Pinpoint the cell where the given text exists, returning its [x, y] midpoint coordinate. 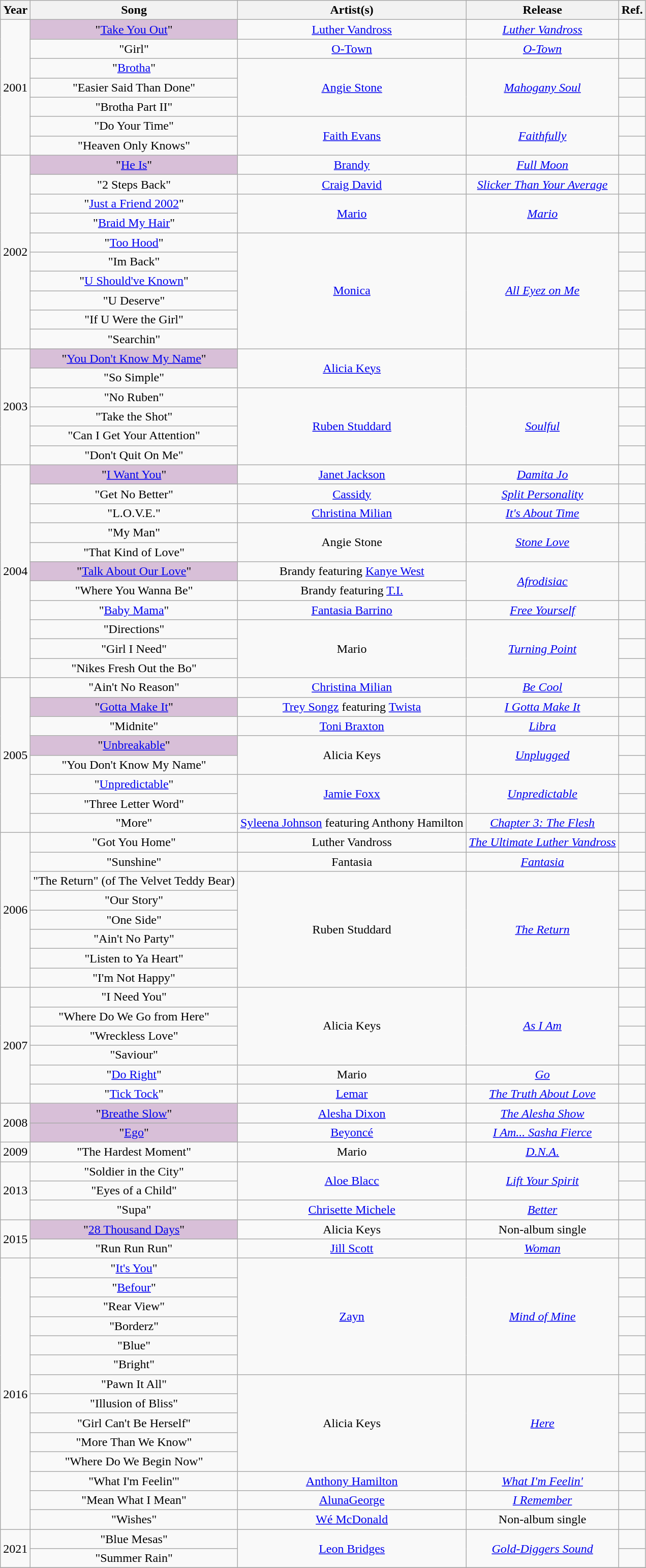
2008 [15, 1123]
"Summer Rain" [134, 1558]
"Directions" [134, 629]
"Just a Friend 2002" [134, 203]
Brandy featuring T.I. [352, 591]
Jamie Foxx [352, 794]
"Blue" [134, 1345]
2021 [15, 1549]
2005 [15, 755]
2003 [15, 407]
"Got You Home" [134, 842]
"Soldier in the City" [134, 1171]
"More" [134, 823]
Trey Songz featuring Twista [352, 707]
2004 [15, 571]
Split Personality [542, 494]
"Run Run Run" [134, 1249]
"Too Hood" [134, 243]
The Ultimate Luther Vandross [542, 842]
"Tick Tock" [134, 1094]
"28 Thousand Days" [134, 1229]
Brandy featuring Kanye West [352, 571]
Faithfully [542, 136]
Toni Braxton [352, 726]
Slicker Than Your Average [542, 184]
Lift Your Spirit [542, 1181]
"Girl Can't Be Herself" [134, 1423]
I Gotta Make It [542, 707]
"Befour" [134, 1287]
I Am... Sasha Fierce [542, 1132]
"Do Right" [134, 1074]
"The Hardest Moment" [134, 1152]
"L.O.V.E." [134, 513]
Turning Point [542, 649]
"Get No Better" [134, 494]
2007 [15, 1045]
Free Yourself [542, 610]
"Mean What I Mean" [134, 1500]
Afrodisiac [542, 581]
2006 [15, 910]
"I Need You" [134, 997]
Zayn [352, 1316]
"Where Do We Begin Now" [134, 1461]
It's About Time [542, 513]
Better [542, 1210]
Janet Jackson [352, 474]
The Return [542, 929]
"Girl" [134, 49]
Fantasia Barrino [352, 610]
"U Deserve" [134, 300]
Monica [352, 291]
"Borderz" [134, 1326]
"Can I Get Your Attention" [134, 436]
"Nikes Fresh Out the Bo" [134, 668]
"Do Your Time" [134, 126]
"Eyes of a Child" [134, 1191]
"Take the Shot" [134, 416]
"Easier Said Than Done" [134, 87]
Stone Love [542, 542]
"Take You Out" [134, 29]
"Wishes" [134, 1520]
"Sunshine" [134, 862]
2009 [15, 1152]
Unpredictable [542, 794]
"Saviour" [134, 1055]
"Unbreakable" [134, 745]
Soulful [542, 426]
"Supa" [134, 1210]
"Wreckless Love" [134, 1036]
2001 [15, 87]
"What I'm Feelin'" [134, 1481]
D.N.A. [542, 1152]
Release [542, 10]
"Ego" [134, 1132]
Beyoncé [352, 1132]
"Searchin" [134, 339]
"Midnite" [134, 726]
Here [542, 1423]
"One Side" [134, 920]
Song [134, 10]
Craig David [352, 184]
2016 [15, 1394]
"Ain't No Reason" [134, 687]
"Baby Mama" [134, 610]
"Breathe Slow" [134, 1113]
"It's You" [134, 1268]
"Talk About Our Love" [134, 571]
"The Return" (of The Velvet Teddy Bear) [134, 881]
"Brotha Part II" [134, 107]
"Ain't No Party" [134, 939]
Faith Evans [352, 136]
"U Should've Known" [134, 281]
"If U Were the Girl" [134, 320]
"More Than We Know" [134, 1442]
"Where You Wanna Be" [134, 591]
What I'm Feelin' [542, 1481]
"Rear View" [134, 1307]
"I Want You" [134, 474]
"My Man" [134, 532]
Jill Scott [352, 1249]
Year [15, 10]
"2 Steps Back" [134, 184]
"Braid My Hair" [134, 223]
"Heaven Only Knows" [134, 145]
Lemar [352, 1094]
"Our Story" [134, 900]
Go [542, 1074]
"That Kind of Love" [134, 552]
"Pawn It All" [134, 1384]
"Illusion of Bliss" [134, 1403]
Gold-Diggers Sound [542, 1549]
"Three Letter Word" [134, 803]
Damita Jo [542, 474]
"Blue Mesas" [134, 1539]
"Where Do We Go from Here" [134, 1016]
Mahogany Soul [542, 87]
Libra [542, 726]
Alesha Dixon [352, 1113]
All Eyez on Me [542, 291]
Wé McDonald [352, 1520]
2002 [15, 252]
"Don't Quit On Me" [134, 455]
Artist(s) [352, 10]
"Gotta Make It" [134, 707]
"Bright" [134, 1365]
Unplugged [542, 755]
Anthony Hamilton [352, 1481]
Chapter 3: The Flesh [542, 823]
Full Moon [542, 165]
Aloe Blacc [352, 1181]
"Listen to Ya Heart" [134, 958]
"Girl I Need" [134, 649]
The Alesha Show [542, 1113]
Chrisette Michele [352, 1210]
2015 [15, 1239]
"Brotha" [134, 68]
The Truth About Love [542, 1094]
"No Ruben" [134, 397]
"So Simple" [134, 378]
Brandy [352, 165]
"Im Back" [134, 262]
2013 [15, 1190]
Be Cool [542, 687]
Cassidy [352, 494]
As I Am [542, 1026]
"He Is" [134, 165]
"Unpredictable" [134, 784]
"I'm Not Happy" [134, 978]
AlunaGeorge [352, 1500]
Woman [542, 1249]
I Remember [542, 1500]
Leon Bridges [352, 1549]
Mind of Mine [542, 1316]
Syleena Johnson featuring Anthony Hamilton [352, 823]
Ref. [632, 10]
